Capture the cell that displays the provided text and extract its (X, Y) central coordinate. 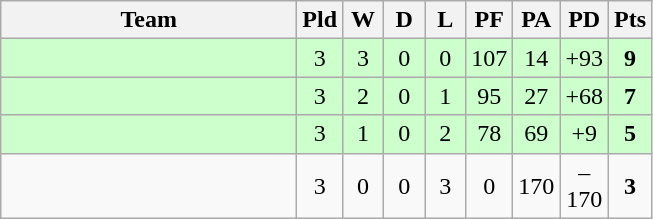
Pts (630, 20)
–170 (584, 186)
170 (536, 186)
27 (536, 96)
69 (536, 134)
107 (490, 58)
7 (630, 96)
5 (630, 134)
+9 (584, 134)
PA (536, 20)
+93 (584, 58)
W (364, 20)
9 (630, 58)
Team (149, 20)
78 (490, 134)
95 (490, 96)
L (446, 20)
Pld (320, 20)
PF (490, 20)
D (404, 20)
PD (584, 20)
14 (536, 58)
+68 (584, 96)
